Search for the cell housing the specified text and yield its (x, y) center coordinate. 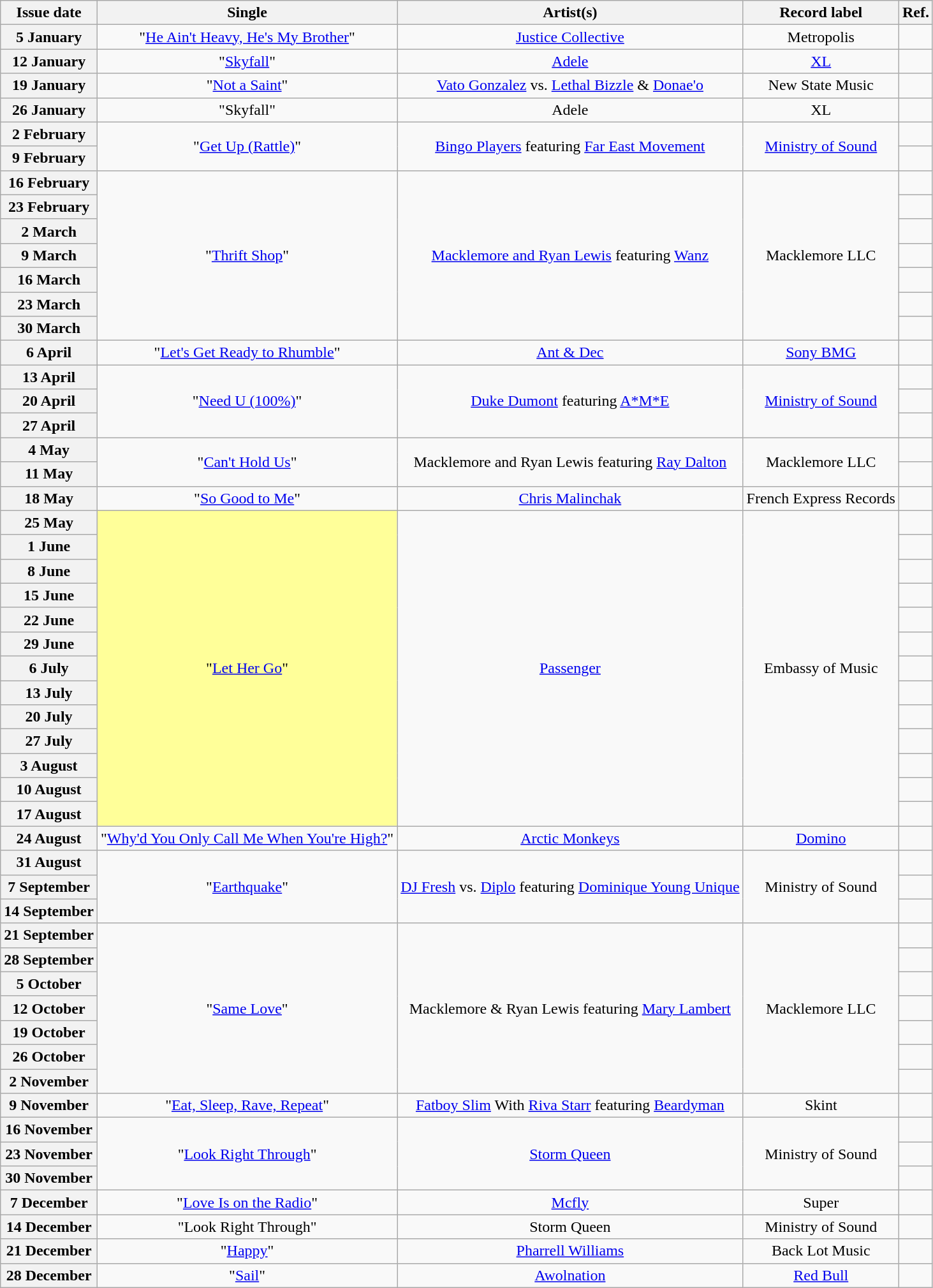
Justice Collective (570, 37)
Domino (821, 838)
31 August (49, 862)
12 January (49, 61)
7 December (49, 1203)
"Sail" (247, 1275)
20 April (49, 401)
9 March (49, 255)
24 August (49, 838)
2 February (49, 134)
"Earthquake" (247, 887)
14 September (49, 911)
1 June (49, 547)
"Need U (100%)" (247, 401)
Duke Dumont featuring A*M*E (570, 401)
5 October (49, 984)
21 December (49, 1251)
"So Good to Me" (247, 498)
16 February (49, 182)
"Let Her Go" (247, 669)
11 May (49, 474)
13 April (49, 377)
"Thrift Shop" (247, 255)
Passenger (570, 669)
6 July (49, 668)
Record label (821, 13)
30 March (49, 329)
Sony BMG (821, 353)
27 July (49, 741)
7 September (49, 887)
13 July (49, 692)
25 May (49, 522)
Ref. (916, 13)
5 January (49, 37)
6 April (49, 353)
12 October (49, 1008)
21 September (49, 935)
Chris Malinchak (570, 498)
29 June (49, 644)
Back Lot Music (821, 1251)
Single (247, 13)
16 March (49, 279)
Awolnation (570, 1275)
"Can't Hold Us" (247, 462)
23 February (49, 207)
28 December (49, 1275)
Metropolis (821, 37)
Pharrell Williams (570, 1251)
22 June (49, 619)
"Let's Get Ready to Rhumble" (247, 353)
Red Bull (821, 1275)
26 October (49, 1056)
"Eat, Sleep, Rave, Repeat" (247, 1106)
20 July (49, 717)
10 August (49, 790)
Mcfly (570, 1203)
"Same Love" (247, 1008)
French Express Records (821, 498)
28 September (49, 959)
4 May (49, 450)
Vato Gonzalez vs. Lethal Bizzle & Donae'o (570, 85)
Ant & Dec (570, 353)
Artist(s) (570, 13)
27 April (49, 426)
9 February (49, 158)
Skint (821, 1106)
3 August (49, 766)
2 November (49, 1081)
19 October (49, 1032)
30 November (49, 1178)
19 January (49, 85)
DJ Fresh vs. Diplo featuring Dominique Young Unique (570, 887)
"Love Is on the Radio" (247, 1203)
"Not a Saint" (247, 85)
"He Ain't Heavy, He's My Brother" (247, 37)
2 March (49, 231)
Issue date (49, 13)
Super (821, 1203)
"Happy" (247, 1251)
17 August (49, 814)
Macklemore & Ryan Lewis featuring Mary Lambert (570, 1008)
Bingo Players featuring Far East Movement (570, 146)
Arctic Monkeys (570, 838)
26 January (49, 110)
23 March (49, 304)
Embassy of Music (821, 669)
Macklemore and Ryan Lewis featuring Wanz (570, 255)
14 December (49, 1227)
9 November (49, 1106)
15 June (49, 595)
16 November (49, 1130)
18 May (49, 498)
23 November (49, 1154)
8 June (49, 571)
Fatboy Slim With Riva Starr featuring Beardyman (570, 1106)
"Get Up (Rattle)" (247, 146)
New State Music (821, 85)
Macklemore and Ryan Lewis featuring Ray Dalton (570, 462)
"Why'd You Only Call Me When You're High?" (247, 838)
